Determine the [X, Y] coordinate at the center of the cell enclosing the given text.  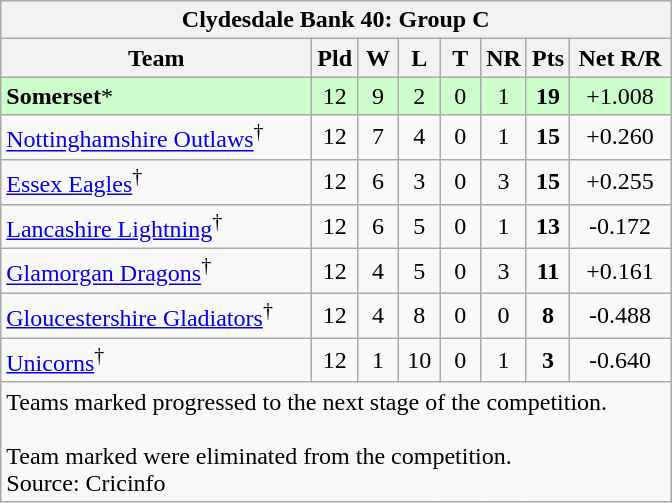
11 [548, 272]
T [460, 58]
Nottinghamshire Outlaws† [156, 138]
Pts [548, 58]
19 [548, 96]
+0.161 [620, 272]
Teams marked progressed to the next stage of the competition.Team marked were eliminated from the competition.Source: Cricinfo [336, 442]
13 [548, 226]
7 [378, 138]
+1.008 [620, 96]
10 [420, 360]
W [378, 58]
L [420, 58]
Gloucestershire Gladiators† [156, 316]
9 [378, 96]
-0.488 [620, 316]
Net R/R [620, 58]
2 [420, 96]
Somerset* [156, 96]
Essex Eagles† [156, 182]
Lancashire Lightning† [156, 226]
-0.640 [620, 360]
Clydesdale Bank 40: Group C [336, 20]
Unicorns† [156, 360]
Pld [335, 58]
+0.260 [620, 138]
-0.172 [620, 226]
Team [156, 58]
NR [504, 58]
+0.255 [620, 182]
Glamorgan Dragons† [156, 272]
